Determine the [X, Y] coordinate at the center of the cell enclosing the given text.  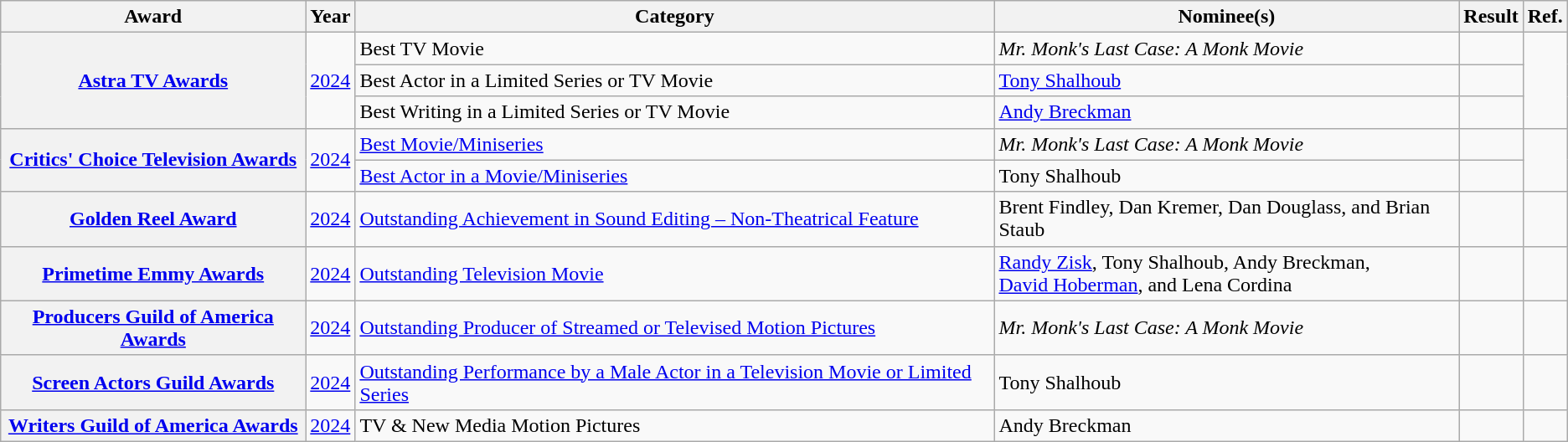
Best Movie/Miniseries [675, 144]
Outstanding Television Movie [675, 273]
Critics' Choice Television Awards [153, 160]
Category [675, 17]
TV & New Media Motion Pictures [675, 425]
Best Actor in a Limited Series or TV Movie [675, 80]
Producers Guild of America Awards [153, 328]
Best Writing in a Limited Series or TV Movie [675, 112]
Brent Findley, Dan Kremer, Dan Douglass, and Brian Staub [1226, 219]
Outstanding Producer of Streamed or Televised Motion Pictures [675, 328]
Best TV Movie [675, 49]
Primetime Emmy Awards [153, 273]
Golden Reel Award [153, 219]
Award [153, 17]
Result [1491, 17]
Outstanding Performance by a Male Actor in a Television Movie or Limited Series [675, 382]
Ref. [1545, 17]
Best Actor in a Movie/Miniseries [675, 176]
Outstanding Achievement in Sound Editing – Non-Theatrical Feature [675, 219]
Astra TV Awards [153, 80]
Year [330, 17]
Writers Guild of America Awards [153, 425]
Screen Actors Guild Awards [153, 382]
Nominee(s) [1226, 17]
Randy Zisk, Tony Shalhoub, Andy Breckman, David Hoberman, and Lena Cordina [1226, 273]
